For the text-containing cell, return its midpoint in [x, y] coordinate format. 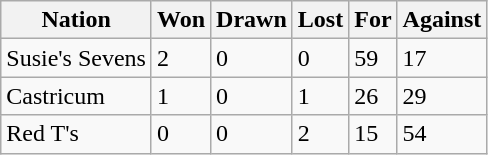
Nation [76, 20]
Drawn [252, 20]
For [373, 20]
15 [373, 134]
Against [442, 20]
Castricum [76, 96]
59 [373, 58]
Red T's [76, 134]
17 [442, 58]
Susie's Sevens [76, 58]
54 [442, 134]
26 [373, 96]
Won [180, 20]
29 [442, 96]
Lost [320, 20]
